From the cell containing the given text, extract its center point as [x, y] coordinate. 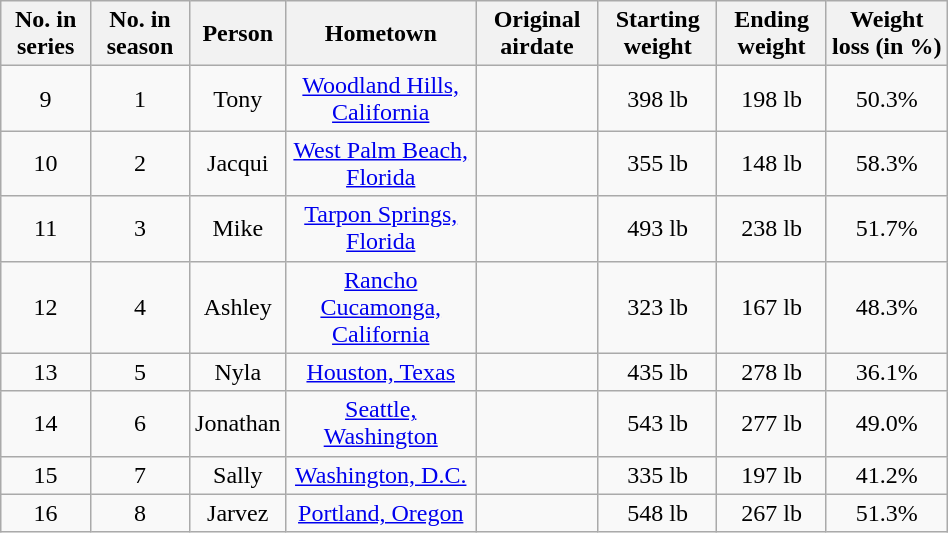
148 lb [772, 164]
West Palm Beach, Florida [381, 164]
48.3% [886, 307]
277 lb [772, 424]
50.3% [886, 98]
2 [140, 164]
543 lb [658, 424]
10 [46, 164]
Sally [238, 475]
Mike [238, 228]
Portland, Oregon [381, 513]
197 lb [772, 475]
Rancho Cucamonga, California [381, 307]
No. in series [46, 34]
6 [140, 424]
9 [46, 98]
198 lb [772, 98]
Jarvez [238, 513]
51.3% [886, 513]
11 [46, 228]
15 [46, 475]
1 [140, 98]
41.2% [886, 475]
167 lb [772, 307]
14 [46, 424]
238 lb [772, 228]
398 lb [658, 98]
5 [140, 372]
Jacqui [238, 164]
Starting weight [658, 34]
Jonathan [238, 424]
Weight loss (in %) [886, 34]
Tarpon Springs, Florida [381, 228]
51.7% [886, 228]
12 [46, 307]
Woodland Hills, California [381, 98]
Tony [238, 98]
435 lb [658, 372]
Houston, Texas [381, 372]
493 lb [658, 228]
13 [46, 372]
Original airdate [538, 34]
16 [46, 513]
Person [238, 34]
Ending weight [772, 34]
Washington, D.C. [381, 475]
Nyla [238, 372]
No. in season [140, 34]
Seattle, Washington [381, 424]
267 lb [772, 513]
323 lb [658, 307]
278 lb [772, 372]
49.0% [886, 424]
548 lb [658, 513]
7 [140, 475]
36.1% [886, 372]
Hometown [381, 34]
3 [140, 228]
4 [140, 307]
8 [140, 513]
Ashley [238, 307]
355 lb [658, 164]
58.3% [886, 164]
335 lb [658, 475]
